From the cell containing the given text, extract its center point as [x, y] coordinate. 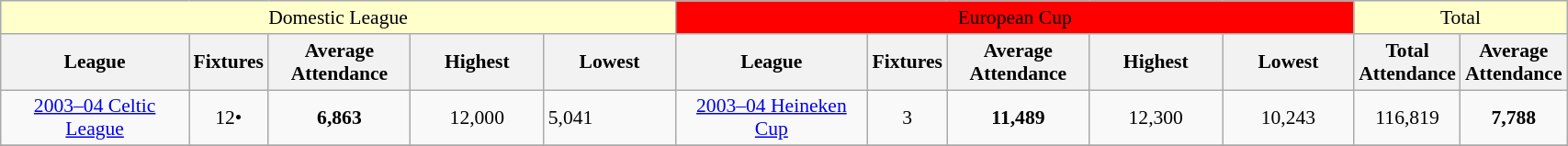
12• [229, 118]
European Cup [1014, 17]
Total Attendance [1407, 62]
Total [1461, 17]
Domestic League [338, 17]
12,300 [1156, 118]
5,041 [610, 118]
2003–04 Heineken Cup [772, 118]
116,819 [1407, 118]
12,000 [478, 118]
7,788 [1514, 118]
10,243 [1289, 118]
2003–04 Celtic League [96, 118]
11,489 [1018, 118]
3 [907, 118]
6,863 [340, 118]
